Scan for the cell matching the given text and deliver its (x, y) coordinate at center. 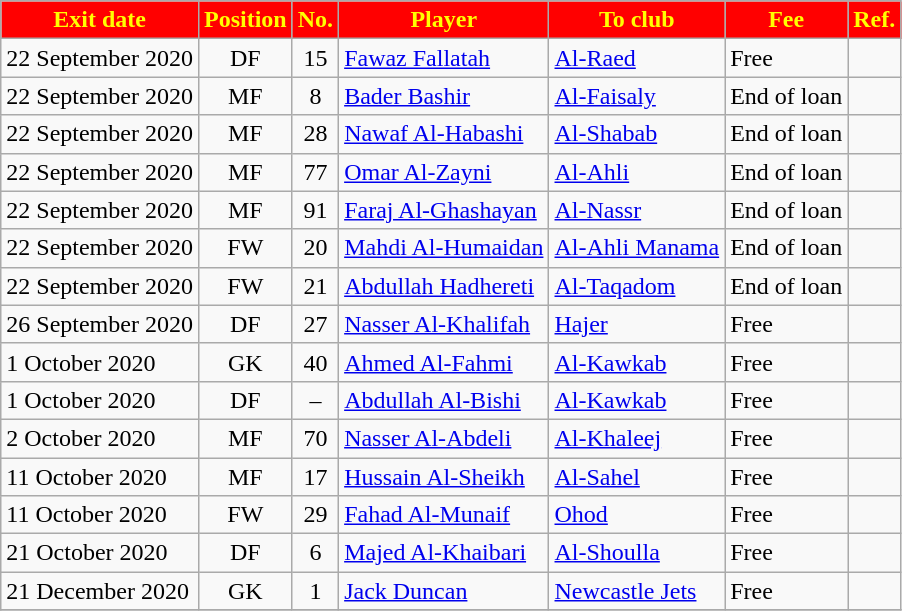
6 (315, 553)
40 (315, 362)
28 (315, 134)
Hajer (637, 324)
Mahdi Al-Humaidan (444, 248)
21 October 2020 (100, 553)
91 (315, 210)
21 (315, 286)
Al-Khaleej (637, 438)
Al-Raed (637, 58)
Faraj Al-Ghashayan (444, 210)
Bader Bashir (444, 96)
20 (315, 248)
Exit date (100, 20)
No. (315, 20)
Ref. (874, 20)
1 (315, 591)
Nasser Al-Khalifah (444, 324)
Jack Duncan (444, 591)
Nasser Al-Abdeli (444, 438)
27 (315, 324)
15 (315, 58)
Nawaf Al-Habashi (444, 134)
Al-Faisaly (637, 96)
Al-Taqadom (637, 286)
Al-Ahli Manama (637, 248)
Fawaz Fallatah (444, 58)
Majed Al-Khaibari (444, 553)
Newcastle Jets (637, 591)
2 October 2020 (100, 438)
Fahad Al-Munaif (444, 515)
Abdullah Al-Bishi (444, 400)
Al-Shabab (637, 134)
Hussain Al-Sheikh (444, 477)
To club (637, 20)
Player (444, 20)
Al-Nassr (637, 210)
Position (245, 20)
Ohod (637, 515)
29 (315, 515)
Al-Ahli (637, 172)
21 December 2020 (100, 591)
8 (315, 96)
Omar Al-Zayni (444, 172)
77 (315, 172)
Abdullah Hadhereti (444, 286)
70 (315, 438)
Al-Shoulla (637, 553)
26 September 2020 (100, 324)
– (315, 400)
Al-Sahel (637, 477)
Fee (786, 20)
17 (315, 477)
Ahmed Al-Fahmi (444, 362)
